Identify which cell holds the provided text, then report its [X, Y] central coordinate. 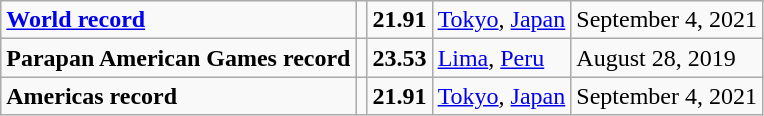
World record [178, 20]
Americas record [178, 96]
Parapan American Games record [178, 58]
Lima, Peru [502, 58]
August 28, 2019 [667, 58]
23.53 [400, 58]
